From the cell containing the given text, extract its center point as (x, y) coordinate. 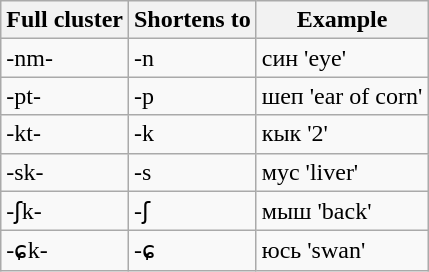
-ɕk- (65, 251)
-p (192, 96)
-sk- (65, 172)
-pt- (65, 96)
юсь 'swan' (342, 251)
Shortens to (192, 20)
-ʃk- (65, 211)
шеп 'ear of corn' (342, 96)
син 'eye' (342, 58)
-nm- (65, 58)
мыш 'back' (342, 211)
кык '2' (342, 134)
мус 'liver' (342, 172)
-s (192, 172)
Example (342, 20)
-n (192, 58)
Full cluster (65, 20)
-k (192, 134)
-kt- (65, 134)
-ɕ (192, 251)
-ʃ (192, 211)
